Extract the [x, y] coordinate from the center of the cell holding the provided text.  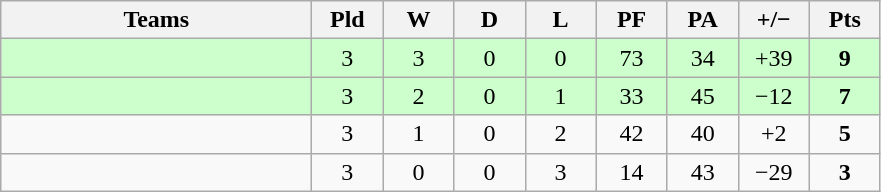
−12 [774, 96]
33 [632, 96]
Pts [844, 20]
40 [702, 134]
L [560, 20]
PF [632, 20]
14 [632, 172]
−29 [774, 172]
Teams [156, 20]
5 [844, 134]
+/− [774, 20]
PA [702, 20]
W [418, 20]
73 [632, 58]
D [490, 20]
+2 [774, 134]
45 [702, 96]
34 [702, 58]
43 [702, 172]
9 [844, 58]
42 [632, 134]
+39 [774, 58]
7 [844, 96]
Pld [348, 20]
